Detect which cell encompasses the target text, then output its (x, y) center coordinate. 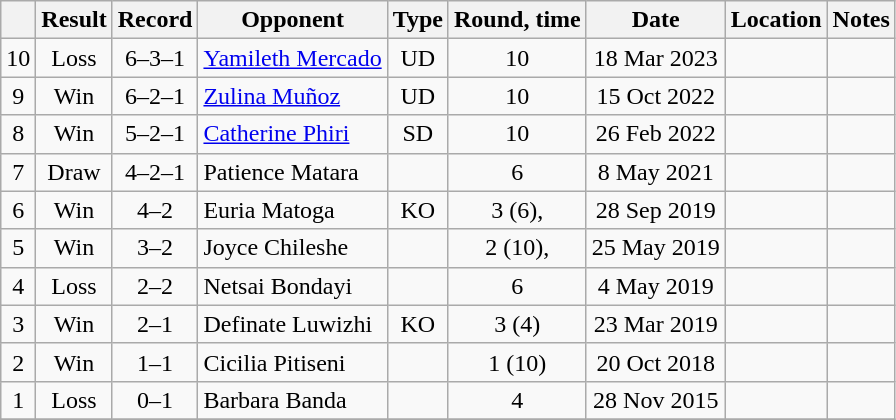
0–1 (155, 400)
8 (18, 134)
Draw (74, 172)
Definate Luwizhi (292, 324)
2–2 (155, 286)
Date (656, 20)
6–3–1 (155, 58)
18 Mar 2023 (656, 58)
5 (18, 248)
1 (18, 400)
26 Feb 2022 (656, 134)
Barbara Banda (292, 400)
Opponent (292, 20)
Euria Matoga (292, 210)
4–2–1 (155, 172)
1 (10) (517, 362)
4 May 2019 (656, 286)
20 Oct 2018 (656, 362)
Location (776, 20)
Round, time (517, 20)
Joyce Chileshe (292, 248)
Netsai Bondayi (292, 286)
2–1 (155, 324)
Record (155, 20)
Cicilia Pitiseni (292, 362)
1–1 (155, 362)
2 (18, 362)
Notes (861, 20)
3 (18, 324)
28 Nov 2015 (656, 400)
28 Sep 2019 (656, 210)
2 (10), (517, 248)
3 (6), (517, 210)
5–2–1 (155, 134)
25 May 2019 (656, 248)
7 (18, 172)
4–2 (155, 210)
8 May 2021 (656, 172)
Type (418, 20)
SD (418, 134)
Catherine Phiri (292, 134)
3–2 (155, 248)
6–2–1 (155, 96)
9 (18, 96)
3 (4) (517, 324)
Zulina Muñoz (292, 96)
23 Mar 2019 (656, 324)
15 Oct 2022 (656, 96)
Result (74, 20)
Yamileth Mercado (292, 58)
Patience Matara (292, 172)
